From the cell containing the given text, extract its center point as (x, y) coordinate. 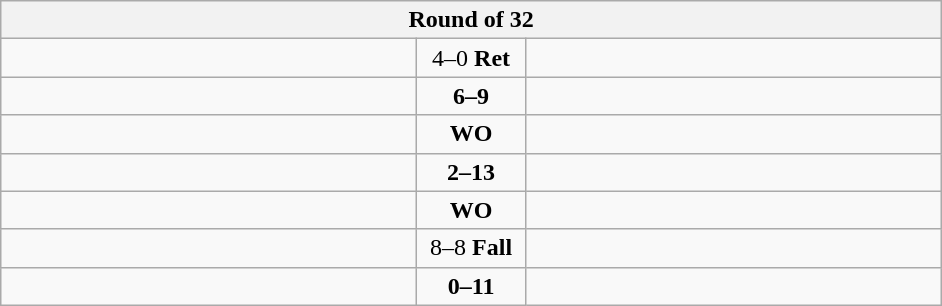
Round of 32 (472, 20)
0–11 (472, 286)
6–9 (472, 96)
8–8 Fall (472, 248)
4–0 Ret (472, 58)
2–13 (472, 172)
